Return the [x, y] coordinate for the center point of the cell that contains the specified text.  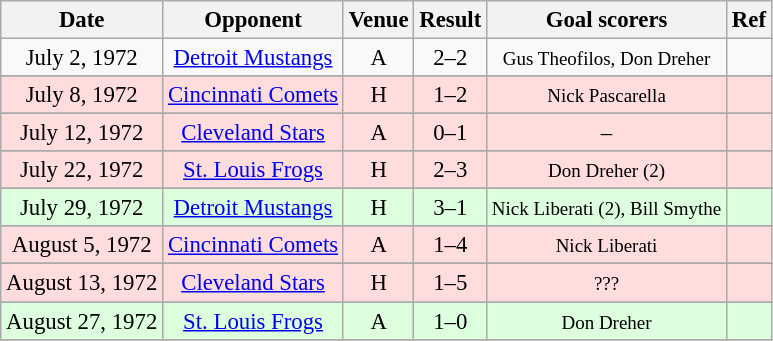
0–1 [450, 133]
Nick Pascarella [607, 95]
August 13, 1972 [82, 283]
Ref [750, 20]
August 27, 1972 [82, 321]
Result [450, 20]
Venue [378, 20]
July 12, 1972 [82, 133]
Nick Liberati (2), Bill Smythe [607, 208]
July 8, 1972 [82, 95]
2–2 [450, 58]
1–0 [450, 321]
Don Dreher [607, 321]
2–3 [450, 170]
3–1 [450, 208]
Goal scorers [607, 20]
Opponent [254, 20]
Gus Theofilos, Don Dreher [607, 58]
Date [82, 20]
Don Dreher (2) [607, 170]
July 22, 1972 [82, 170]
1–2 [450, 95]
1–5 [450, 283]
August 5, 1972 [82, 245]
July 2, 1972 [82, 58]
1–4 [450, 245]
Nick Liberati [607, 245]
July 29, 1972 [82, 208]
– [607, 133]
??? [607, 283]
